Identify which cell holds the provided text, then report its (x, y) central coordinate. 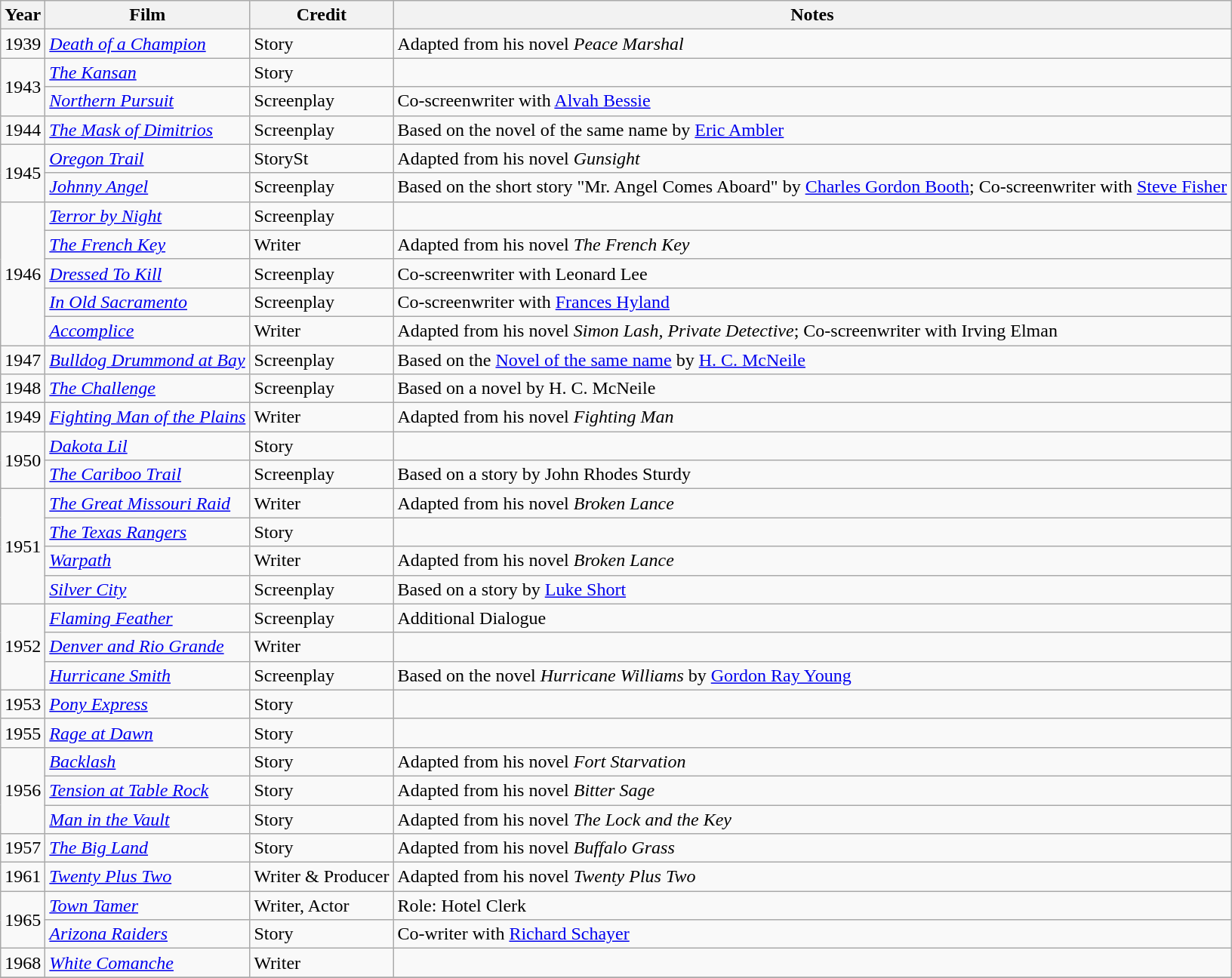
Based on the novel of the same name by Eric Ambler (812, 130)
The Great Missouri Raid (148, 503)
1939 (23, 44)
1950 (23, 460)
Rage at Dawn (148, 733)
Writer, Actor (322, 906)
Johnny Angel (148, 187)
The Cariboo Trail (148, 475)
Accomplice (148, 331)
The Texas Rangers (148, 532)
Northern Pursuit (148, 101)
Adapted from his novel Simon Lash, Private Detective; Co-screenwriter with Irving Elman (812, 331)
Pony Express (148, 704)
Based on a novel by H. C. McNeile (812, 389)
Man in the Vault (148, 819)
Writer & Producer (322, 877)
1951 (23, 546)
1945 (23, 173)
1946 (23, 273)
Hurricane Smith (148, 675)
Based on a story by Luke Short (812, 589)
The French Key (148, 244)
White Comanche (148, 963)
Arizona Raiders (148, 934)
Adapted from his novel The French Key (812, 244)
Co-writer with Richard Schayer (812, 934)
Oregon Trail (148, 158)
Adapted from his novel Peace Marshal (812, 44)
Twenty Plus Two (148, 877)
Based on a story by John Rhodes Sturdy (812, 475)
In Old Sacramento (148, 302)
Dressed To Kill (148, 273)
1955 (23, 733)
The Big Land (148, 848)
Tension at Table Rock (148, 790)
Adapted from his novel Bitter Sage (812, 790)
StorySt (322, 158)
The Challenge (148, 389)
Bulldog Drummond at Bay (148, 360)
Adapted from his novel Fort Starvation (812, 761)
Adapted from his novel Gunsight (812, 158)
1948 (23, 389)
Co-screenwriter with Leonard Lee (812, 273)
1965 (23, 920)
Role: Hotel Clerk (812, 906)
Based on the Novel of the same name by H. C. McNeile (812, 360)
The Kansan (148, 72)
Adapted from his novel Buffalo Grass (812, 848)
1961 (23, 877)
Backlash (148, 761)
Year (23, 15)
Notes (812, 15)
Death of a Champion (148, 44)
1949 (23, 417)
1943 (23, 87)
1953 (23, 704)
Terror by Night (148, 216)
1957 (23, 848)
Warpath (148, 561)
1944 (23, 130)
Based on the novel Hurricane Williams by Gordon Ray Young (812, 675)
Silver City (148, 589)
Film (148, 15)
1952 (23, 647)
Additional Dialogue (812, 618)
Co-screenwriter with Alvah Bessie (812, 101)
1947 (23, 360)
Adapted from his novel Twenty Plus Two (812, 877)
Co-screenwriter with Frances Hyland (812, 302)
Town Tamer (148, 906)
Dakota Lil (148, 446)
Adapted from his novel The Lock and the Key (812, 819)
Credit (322, 15)
Flaming Feather (148, 618)
Fighting Man of the Plains (148, 417)
1956 (23, 790)
The Mask of Dimitrios (148, 130)
Denver and Rio Grande (148, 647)
Adapted from his novel Fighting Man (812, 417)
Based on the short story "Mr. Angel Comes Aboard" by Charles Gordon Booth; Co-screenwriter with Steve Fisher (812, 187)
1968 (23, 963)
